Capture the cell that displays the provided text and extract its (X, Y) central coordinate. 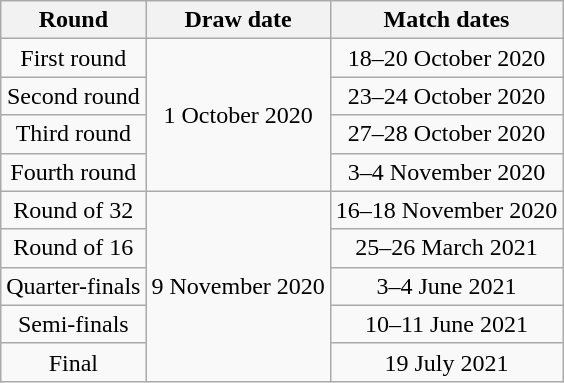
3–4 June 2021 (446, 286)
18–20 October 2020 (446, 58)
Match dates (446, 20)
Round of 32 (74, 210)
Third round (74, 134)
First round (74, 58)
27–28 October 2020 (446, 134)
Quarter-finals (74, 286)
19 July 2021 (446, 362)
3–4 November 2020 (446, 172)
Round (74, 20)
23–24 October 2020 (446, 96)
10–11 June 2021 (446, 324)
Draw date (238, 20)
Fourth round (74, 172)
Second round (74, 96)
Round of 16 (74, 248)
16–18 November 2020 (446, 210)
9 November 2020 (238, 286)
25–26 March 2021 (446, 248)
1 October 2020 (238, 115)
Semi-finals (74, 324)
Final (74, 362)
